From the cell containing the given text, extract its center point as [x, y] coordinate. 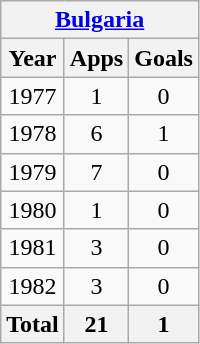
1980 [33, 210]
6 [96, 134]
Goals [164, 58]
Apps [96, 58]
1977 [33, 96]
Total [33, 324]
7 [96, 172]
1979 [33, 172]
Year [33, 58]
1978 [33, 134]
1981 [33, 248]
Bulgaria [100, 20]
1982 [33, 286]
21 [96, 324]
